From the cell containing the given text, extract its center point as [X, Y] coordinate. 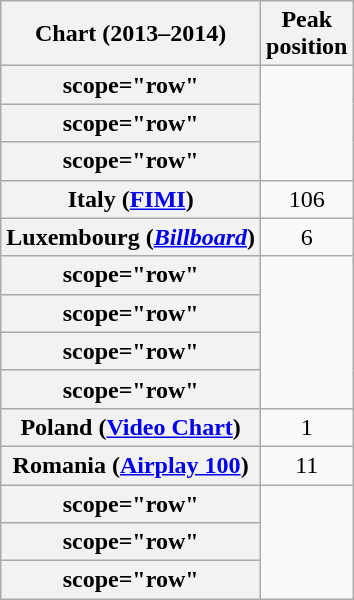
Poland (Video Chart) [131, 427]
Chart (2013–2014) [131, 34]
11 [307, 465]
Italy (FIMI) [131, 199]
Peakposition [307, 34]
Romania (Airplay 100) [131, 465]
Luxembourg (Billboard) [131, 237]
6 [307, 237]
1 [307, 427]
106 [307, 199]
